Search for the cell housing the specified text and yield its (x, y) center coordinate. 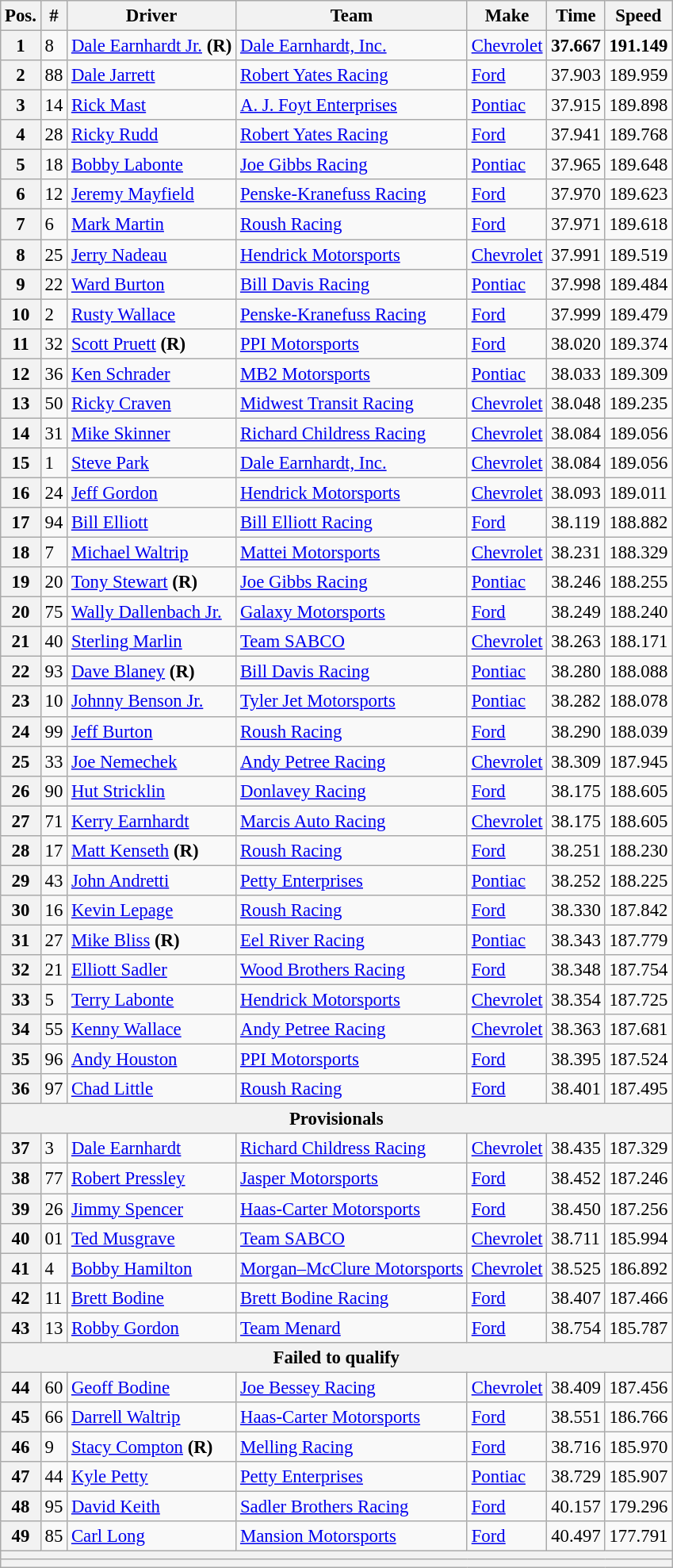
Morgan–McClure Motorsports (352, 1268)
Sterling Marlin (152, 642)
66 (54, 1417)
179.296 (639, 1507)
Bill Elliott (152, 523)
38.119 (575, 523)
41 (21, 1268)
Mattei Motorsports (352, 553)
185.970 (639, 1447)
185.994 (639, 1238)
42 (21, 1298)
189.898 (639, 105)
99 (54, 731)
38.231 (575, 553)
38.280 (575, 672)
Team Menard (352, 1328)
38.251 (575, 851)
# (54, 16)
Darrell Waltrip (152, 1417)
187.456 (639, 1387)
189.479 (639, 314)
38.330 (575, 911)
38.409 (575, 1387)
Dave Blaney (R) (152, 672)
Melling Racing (352, 1447)
188.240 (639, 612)
Galaxy Motorsports (352, 612)
Hut Stricklin (152, 791)
Provisionals (336, 1119)
Eel River Racing (352, 940)
191.149 (639, 46)
93 (54, 672)
38.290 (575, 731)
188.225 (639, 880)
Sadler Brothers Racing (352, 1507)
185.787 (639, 1328)
187.329 (639, 1149)
Jimmy Spencer (152, 1209)
David Keith (152, 1507)
188.329 (639, 553)
Jasper Motorsports (352, 1179)
Steve Park (152, 463)
29 (21, 880)
95 (54, 1507)
Midwest Transit Racing (352, 404)
85 (54, 1536)
187.495 (639, 1089)
Kenny Wallace (152, 1029)
187.945 (639, 761)
50 (54, 404)
188.171 (639, 642)
186.892 (639, 1268)
Pos. (21, 16)
34 (21, 1029)
Mike Bliss (R) (152, 940)
94 (54, 523)
01 (54, 1238)
71 (54, 821)
38.249 (575, 612)
38 (21, 1179)
189.623 (639, 194)
40.497 (575, 1536)
38.435 (575, 1149)
Dale Earnhardt Jr. (R) (152, 46)
Kyle Petty (152, 1477)
188.078 (639, 702)
38.525 (575, 1268)
Ricky Craven (152, 404)
Rick Mast (152, 105)
189.011 (639, 493)
Tony Stewart (R) (152, 582)
A. J. Foyt Enterprises (352, 105)
37.941 (575, 135)
37.998 (575, 284)
Tyler Jet Motorsports (352, 702)
Ward Burton (152, 284)
37.991 (575, 255)
Mike Skinner (152, 433)
187.681 (639, 1029)
Marcis Auto Racing (352, 821)
38.020 (575, 343)
188.088 (639, 672)
38.407 (575, 1298)
38.354 (575, 1000)
Terry Labonte (152, 1000)
37.965 (575, 165)
Wally Dallenbach Jr. (152, 612)
37.667 (575, 46)
38.716 (575, 1447)
38.282 (575, 702)
38.711 (575, 1238)
Matt Kenseth (R) (152, 851)
Failed to qualify (336, 1358)
30 (21, 911)
38.343 (575, 940)
177.791 (639, 1536)
96 (54, 1060)
189.235 (639, 404)
187.524 (639, 1060)
75 (54, 612)
38.401 (575, 1089)
38.450 (575, 1209)
35 (21, 1060)
Bobby Labonte (152, 165)
37.971 (575, 224)
Stacy Compton (R) (152, 1447)
38.048 (575, 404)
Wood Brothers Racing (352, 970)
38.263 (575, 642)
Scott Pruett (R) (152, 343)
48 (21, 1507)
38.754 (575, 1328)
Mark Martin (152, 224)
77 (54, 1179)
38.033 (575, 374)
Make (507, 16)
186.766 (639, 1417)
38.252 (575, 880)
Ken Schrader (152, 374)
49 (21, 1536)
45 (21, 1417)
Brett Bodine (152, 1298)
90 (54, 791)
Andy Houston (152, 1060)
38.551 (575, 1417)
55 (54, 1029)
189.768 (639, 135)
40.157 (575, 1507)
Johnny Benson Jr. (152, 702)
Bobby Hamilton (152, 1268)
Kevin Lepage (152, 911)
Donlavey Racing (352, 791)
187.466 (639, 1298)
Jeremy Mayfield (152, 194)
38.309 (575, 761)
MB2 Motorsports (352, 374)
Robby Gordon (152, 1328)
37.903 (575, 75)
187.725 (639, 1000)
Dale Earnhardt (152, 1149)
John Andretti (152, 880)
189.959 (639, 75)
187.779 (639, 940)
38.093 (575, 493)
47 (21, 1477)
189.648 (639, 165)
37.999 (575, 314)
188.230 (639, 851)
Robert Pressley (152, 1179)
19 (21, 582)
Brett Bodine Racing (352, 1298)
189.309 (639, 374)
187.842 (639, 911)
185.907 (639, 1477)
Jeff Burton (152, 731)
188.255 (639, 582)
187.754 (639, 970)
Bill Elliott Racing (352, 523)
39 (21, 1209)
88 (54, 75)
Michael Waltrip (152, 553)
Team (352, 16)
15 (21, 463)
Ricky Rudd (152, 135)
38.348 (575, 970)
Elliott Sadler (152, 970)
23 (21, 702)
189.519 (639, 255)
38.363 (575, 1029)
189.374 (639, 343)
Jeff Gordon (152, 493)
Rusty Wallace (152, 314)
38.452 (575, 1179)
Dale Jarrett (152, 75)
97 (54, 1089)
Speed (639, 16)
Kerry Earnhardt (152, 821)
187.246 (639, 1179)
38.395 (575, 1060)
37 (21, 1149)
187.256 (639, 1209)
Time (575, 16)
37.915 (575, 105)
Ted Musgrave (152, 1238)
Geoff Bodine (152, 1387)
38.246 (575, 582)
188.039 (639, 731)
Joe Nemechek (152, 761)
189.484 (639, 284)
38.729 (575, 1477)
Mansion Motorsports (352, 1536)
Driver (152, 16)
37.970 (575, 194)
Carl Long (152, 1536)
60 (54, 1387)
Jerry Nadeau (152, 255)
188.882 (639, 523)
189.618 (639, 224)
Chad Little (152, 1089)
46 (21, 1447)
Joe Bessey Racing (352, 1387)
